Find where the given text appears and provide that cell's center as (X, Y) coordinate. 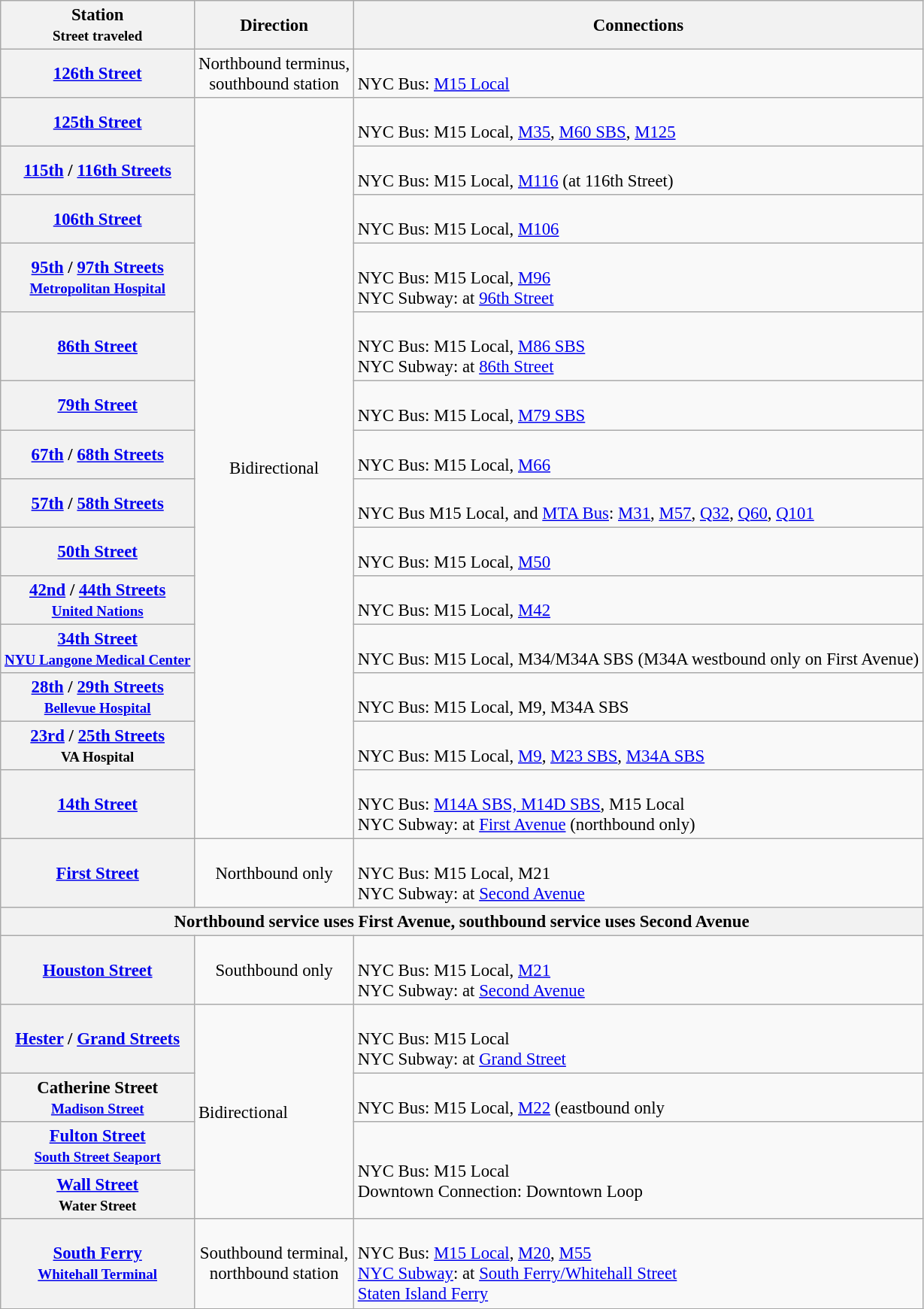
Wall Street Water Street (98, 1195)
Southbound only (274, 971)
28th / 29th StreetsBellevue Hospital (98, 698)
Houston Street (98, 971)
Connections (638, 26)
67th / 68th Streets (98, 454)
95th / 97th StreetsMetropolitan Hospital (98, 278)
NYC Bus: M15 Local, M66 (638, 454)
50th Street (98, 552)
NYC Bus: M15 Local, M9, M34A SBS (638, 698)
106th Street (98, 220)
NYC Bus: M15 Local NYC Subway: at Grand Street (638, 1039)
South FerryWhitehall Terminal (98, 1265)
Southbound terminal,northbound station (274, 1265)
NYC Bus: M15 Local, M20, M55NYC Subway: at South Ferry/Whitehall StreetStaten Island Ferry (638, 1265)
57th / 58th Streets (98, 502)
NYC Bus M15 Local, and MTA Bus: M31, M57, Q32, Q60, Q101 (638, 502)
79th Street (98, 406)
Hester / Grand Streets (98, 1039)
NYC Bus: M14A SBS, M14D SBS, M15 Local NYC Subway: at First Avenue (northbound only) (638, 804)
NYC Bus: M15 Local, M116 (at 116th Street) (638, 171)
126th Street (98, 74)
Northbound terminus,southbound station (274, 74)
125th Street (98, 122)
NYC Bus: M15 Local, M34/M34A SBS (M34A westbound only on First Avenue) (638, 648)
Northbound only (274, 873)
NYC Bus: M15 Local, M79 SBS (638, 406)
First Street (98, 873)
NYC Bus: M15 Local, M22 (eastbound only (638, 1098)
Catherine Street Madison Street (98, 1098)
Fulton Street South Street Seaport (98, 1146)
NYC Bus: M15 Local (638, 74)
NYC Bus: M15 Local, M106 (638, 220)
34th StreetNYU Langone Medical Center (98, 648)
42nd / 44th StreetsUnited Nations (98, 600)
14th Street (98, 804)
Northbound service uses First Avenue, southbound service uses Second Avenue (462, 922)
115th / 116th Streets (98, 171)
NYC Bus: M15 Local, M96NYC Subway: at 96th Street (638, 278)
NYC Bus: M15 Local, M42 (638, 600)
NYC Bus: M15 Local Downtown Connection: Downtown Loop (638, 1170)
23rd / 25th StreetsVA Hospital (98, 746)
86th Street (98, 347)
NYC Bus: M15 Local, M86 SBSNYC Subway: at 86th Street (638, 347)
StationStreet traveled (98, 26)
NYC Bus: M15 Local, M35, M60 SBS, M125 (638, 122)
Direction (274, 26)
NYC Bus: M15 Local, M9, M23 SBS, M34A SBS (638, 746)
NYC Bus: M15 Local, M50 (638, 552)
